Locate the cell with the specified text and output its (x, y) center coordinate. 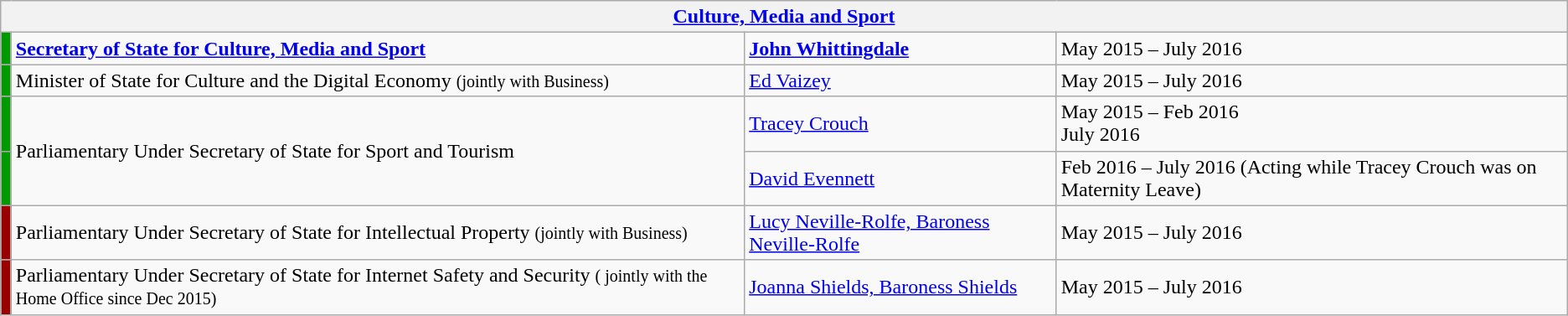
May 2015 – Feb 2016July 2016 (1312, 124)
Tracey Crouch (900, 124)
David Evennett (900, 178)
Lucy Neville-Rolfe, Baroness Neville-Rolfe (900, 233)
Parliamentary Under Secretary of State for Intellectual Property (jointly with Business) (377, 233)
Culture, Media and Sport (784, 17)
Secretary of State for Culture, Media and Sport (377, 49)
Feb 2016 – July 2016 (Acting while Tracey Crouch was on Maternity Leave) (1312, 178)
Ed Vaizey (900, 80)
John Whittingdale (900, 49)
Joanna Shields, Baroness Shields (900, 287)
Parliamentary Under Secretary of State for Internet Safety and Security ( jointly with the Home Office since Dec 2015) (377, 287)
Minister of State for Culture and the Digital Economy (jointly with Business) (377, 80)
Parliamentary Under Secretary of State for Sport and Tourism (377, 151)
